Pinpoint the cell where the given text exists, returning its [x, y] midpoint coordinate. 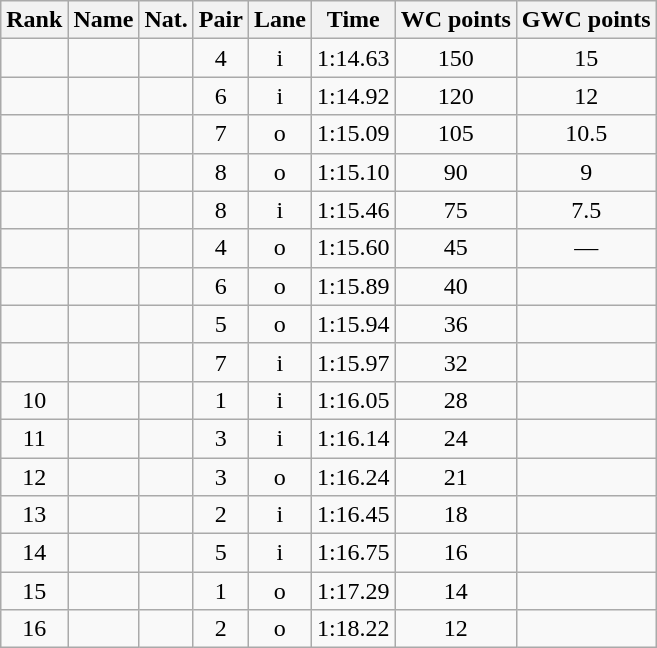
11 [34, 438]
1:14.92 [353, 96]
36 [456, 324]
13 [34, 515]
105 [456, 134]
1:16.14 [353, 438]
1:16.75 [353, 553]
Pair [220, 20]
1:15.60 [353, 248]
Lane [280, 20]
1:15.97 [353, 362]
120 [456, 96]
28 [456, 400]
1:16.45 [353, 515]
WC points [456, 20]
10 [34, 400]
18 [456, 515]
40 [456, 286]
90 [456, 172]
45 [456, 248]
1:15.89 [353, 286]
9 [586, 172]
75 [456, 210]
21 [456, 477]
1:15.10 [353, 172]
1:16.24 [353, 477]
Rank [34, 20]
1:15.94 [353, 324]
1:15.46 [353, 210]
Name [104, 20]
32 [456, 362]
150 [456, 58]
1:17.29 [353, 591]
7.5 [586, 210]
Nat. [166, 20]
24 [456, 438]
1:14.63 [353, 58]
GWC points [586, 20]
— [586, 248]
1:16.05 [353, 400]
10.5 [586, 134]
Time [353, 20]
1:18.22 [353, 629]
1:15.09 [353, 134]
